Identify which cell holds the provided text, then report its (x, y) central coordinate. 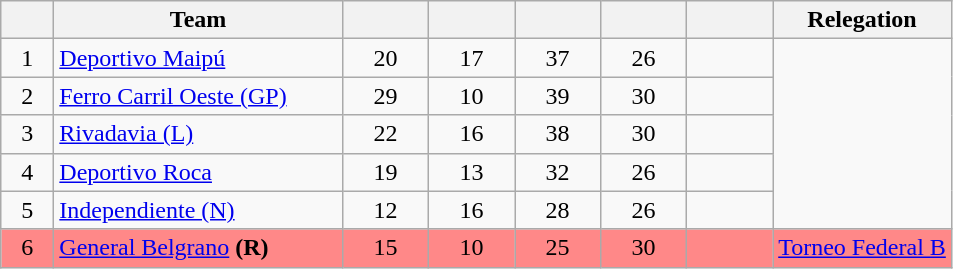
Relegation (862, 20)
39 (557, 96)
Deportivo Roca (198, 172)
2 (28, 96)
6 (28, 248)
Team (198, 20)
1 (28, 58)
15 (385, 248)
General Belgrano (R) (198, 248)
19 (385, 172)
4 (28, 172)
20 (385, 58)
13 (471, 172)
17 (471, 58)
22 (385, 134)
Rivadavia (L) (198, 134)
Deportivo Maipú (198, 58)
12 (385, 210)
Ferro Carril Oeste (GP) (198, 96)
Torneo Federal B (862, 248)
37 (557, 58)
32 (557, 172)
29 (385, 96)
28 (557, 210)
3 (28, 134)
Independiente (N) (198, 210)
25 (557, 248)
38 (557, 134)
5 (28, 210)
